Output the (X, Y) coordinate of the center of the cell containing the given text.  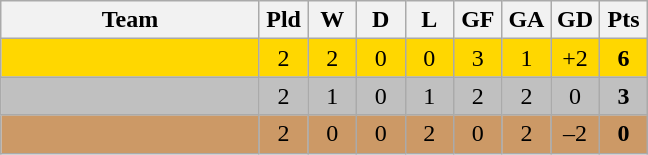
Pld (284, 20)
Team (130, 20)
Pts (624, 20)
GA (526, 20)
D (380, 20)
L (430, 20)
+2 (576, 58)
6 (624, 58)
GD (576, 20)
W (332, 20)
–2 (576, 134)
GF (478, 20)
